Extract the [x, y] coordinate from the center of the cell holding the provided text.  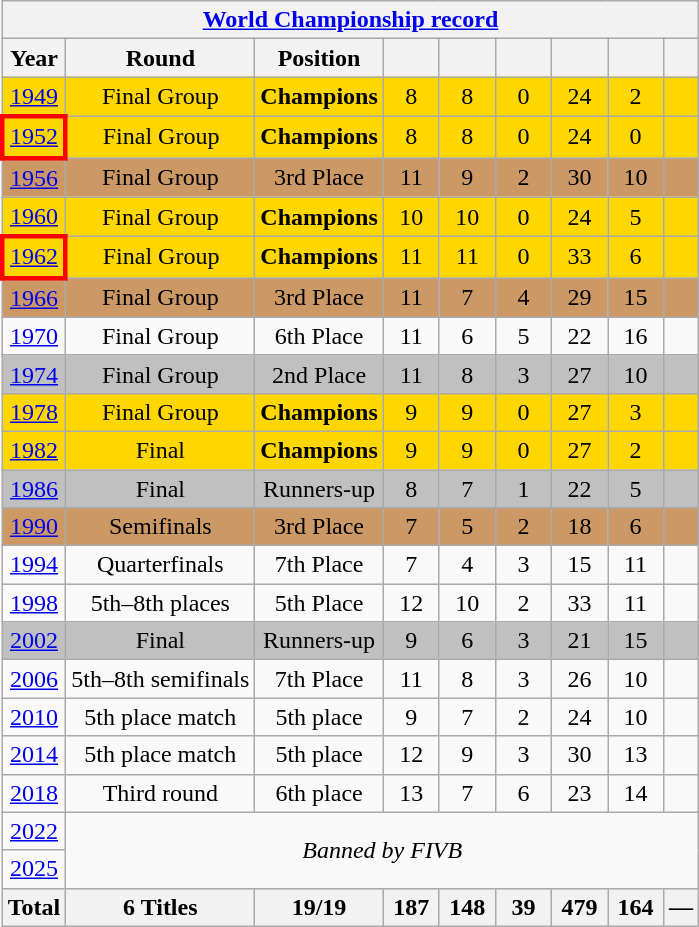
2025 [34, 869]
1956 [34, 178]
— [682, 907]
1986 [34, 489]
6th Place [319, 336]
Round [160, 58]
2nd Place [319, 374]
5th–8th semifinals [160, 679]
39 [523, 907]
1982 [34, 450]
1960 [34, 217]
Quarterfinals [160, 565]
16 [636, 336]
1974 [34, 374]
2006 [34, 679]
14 [636, 793]
1952 [34, 136]
1994 [34, 565]
23 [579, 793]
5th Place [319, 603]
Banned by FIVB [382, 850]
1978 [34, 412]
1962 [34, 258]
2014 [34, 755]
26 [579, 679]
World Championship record [350, 20]
Year [34, 58]
2002 [34, 641]
479 [579, 907]
18 [579, 527]
164 [636, 907]
1966 [34, 298]
1990 [34, 527]
29 [579, 298]
2018 [34, 793]
148 [467, 907]
6 Titles [160, 907]
Position [319, 58]
19/19 [319, 907]
21 [579, 641]
Third round [160, 793]
5th–8th places [160, 603]
2010 [34, 717]
1970 [34, 336]
1 [523, 489]
1998 [34, 603]
Semifinals [160, 527]
Total [34, 907]
1949 [34, 97]
187 [411, 907]
2022 [34, 831]
6th place [319, 793]
